Provide the [x, y] coordinate of the cell's center where the given text is located.  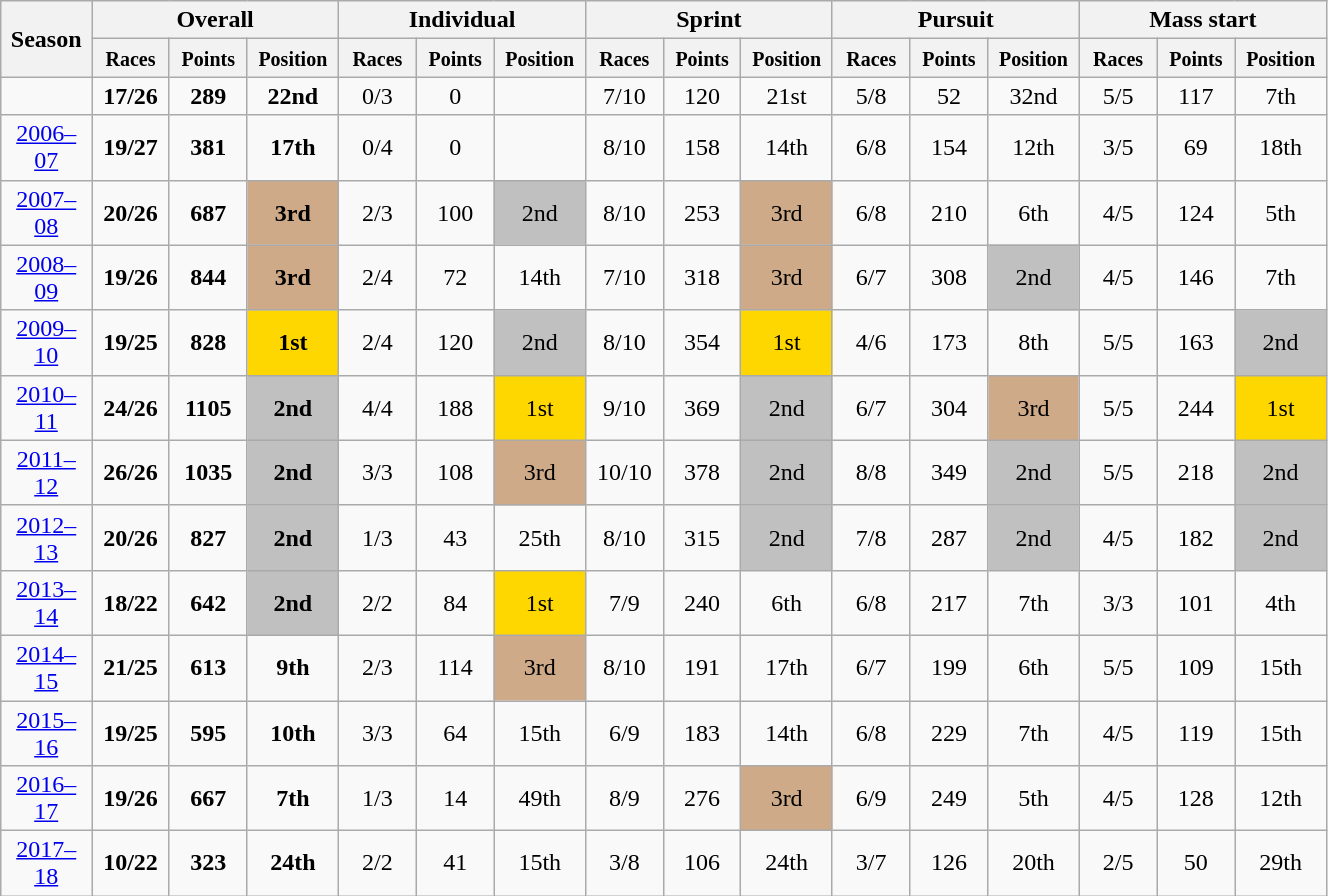
642 [208, 602]
244 [1196, 408]
154 [949, 148]
210 [949, 212]
18/22 [131, 602]
9th [292, 668]
2009–10 [46, 342]
595 [208, 732]
378 [702, 472]
Season [46, 39]
2014–15 [46, 668]
613 [208, 668]
21/25 [131, 668]
Pursuit [956, 20]
249 [949, 798]
2008–09 [46, 278]
2017–18 [46, 864]
43 [455, 538]
2013–14 [46, 602]
52 [949, 96]
2016–17 [46, 798]
22nd [292, 96]
29th [1281, 864]
3/8 [624, 864]
2006–07 [46, 148]
5/8 [871, 96]
315 [702, 538]
32nd [1034, 96]
114 [455, 668]
72 [455, 278]
Sprint [708, 20]
191 [702, 668]
146 [1196, 278]
9/10 [624, 408]
158 [702, 148]
2015–16 [46, 732]
218 [1196, 472]
41 [455, 864]
289 [208, 96]
1105 [208, 408]
126 [949, 864]
323 [208, 864]
229 [949, 732]
21st [786, 96]
163 [1196, 342]
827 [208, 538]
287 [949, 538]
0/4 [378, 148]
26/26 [131, 472]
10th [292, 732]
354 [702, 342]
381 [208, 148]
Mass start [1202, 20]
276 [702, 798]
100 [455, 212]
124 [1196, 212]
2007–08 [46, 212]
101 [1196, 602]
4/4 [378, 408]
4/6 [871, 342]
318 [702, 278]
106 [702, 864]
182 [1196, 538]
667 [208, 798]
828 [208, 342]
7/9 [624, 602]
4th [1281, 602]
183 [702, 732]
64 [455, 732]
69 [1196, 148]
253 [702, 212]
117 [1196, 96]
24/26 [131, 408]
25th [540, 538]
10/10 [624, 472]
19/27 [131, 148]
2011–12 [46, 472]
199 [949, 668]
217 [949, 602]
2012–13 [46, 538]
10/22 [131, 864]
304 [949, 408]
687 [208, 212]
Individual [462, 20]
108 [455, 472]
3/5 [1118, 148]
119 [1196, 732]
173 [949, 342]
18th [1281, 148]
14 [455, 798]
3/7 [871, 864]
308 [949, 278]
49th [540, 798]
84 [455, 602]
128 [1196, 798]
0/3 [378, 96]
17/26 [131, 96]
2010–11 [46, 408]
240 [702, 602]
7/8 [871, 538]
369 [702, 408]
8th [1034, 342]
Overall [216, 20]
1035 [208, 472]
188 [455, 408]
349 [949, 472]
8/9 [624, 798]
109 [1196, 668]
20th [1034, 864]
8/8 [871, 472]
50 [1196, 864]
2/5 [1118, 864]
844 [208, 278]
